Provide the [X, Y] coordinate of the cell's center where the given text is located.  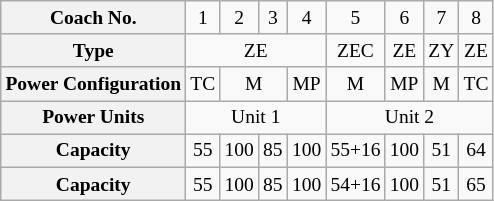
ZY [442, 50]
65 [476, 184]
3 [272, 18]
2 [240, 18]
Unit 1 [256, 118]
6 [404, 18]
4 [306, 18]
64 [476, 150]
7 [442, 18]
1 [203, 18]
55+16 [356, 150]
5 [356, 18]
Power Units [94, 118]
Coach No. [94, 18]
ZEC [356, 50]
Power Configuration [94, 84]
8 [476, 18]
Type [94, 50]
54+16 [356, 184]
Unit 2 [410, 118]
